Return the (x, y) coordinate for the center point of the cell that contains the specified text.  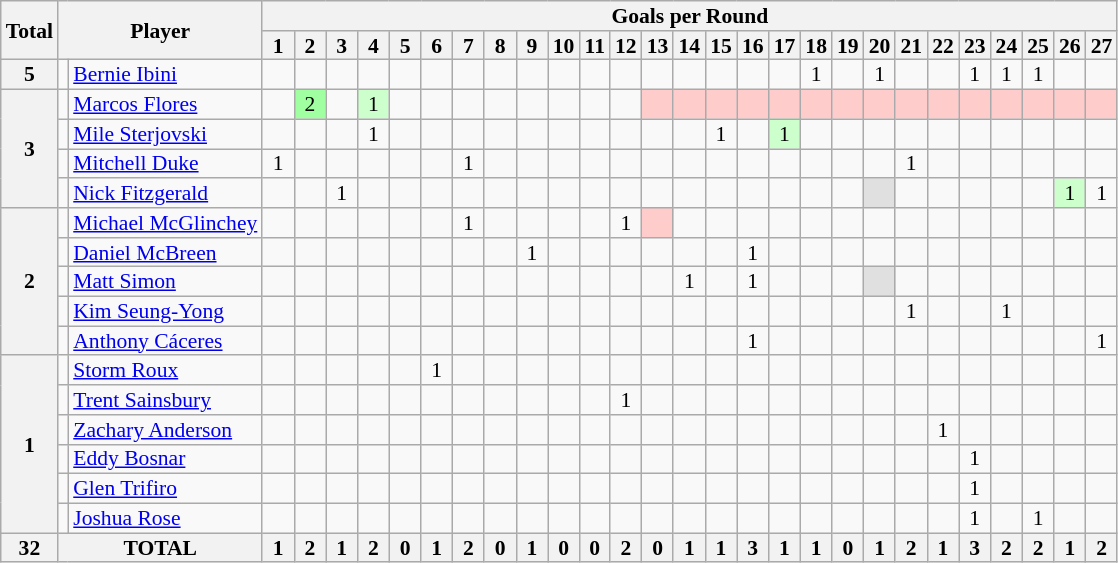
Marcos Flores (165, 105)
18 (816, 46)
Zachary Anderson (165, 430)
22 (943, 46)
Eddy Bosnar (165, 459)
19 (848, 46)
Michael McGlinchey (165, 223)
32 (30, 548)
20 (880, 46)
Bernie Ibini (165, 75)
14 (689, 46)
Storm Roux (165, 371)
16 (753, 46)
10 (564, 46)
27 (1102, 46)
17 (785, 46)
Mitchell Duke (165, 164)
Daniel McBreen (165, 253)
Total (30, 30)
Mile Sterjovski (165, 134)
Anthony Cáceres (165, 341)
24 (1007, 46)
8 (500, 46)
7 (469, 46)
Matt Simon (165, 282)
TOTAL (160, 548)
12 (626, 46)
Goals per Round (690, 16)
15 (721, 46)
11 (594, 46)
13 (658, 46)
23 (975, 46)
Nick Fitzgerald (165, 193)
21 (911, 46)
26 (1070, 46)
Kim Seung-Yong (165, 312)
4 (373, 46)
25 (1038, 46)
Player (160, 30)
Joshua Rose (165, 519)
Trent Sainsbury (165, 400)
Glen Trifiro (165, 489)
9 (532, 46)
6 (437, 46)
